Return [x, y] of the center of cell containing provided text 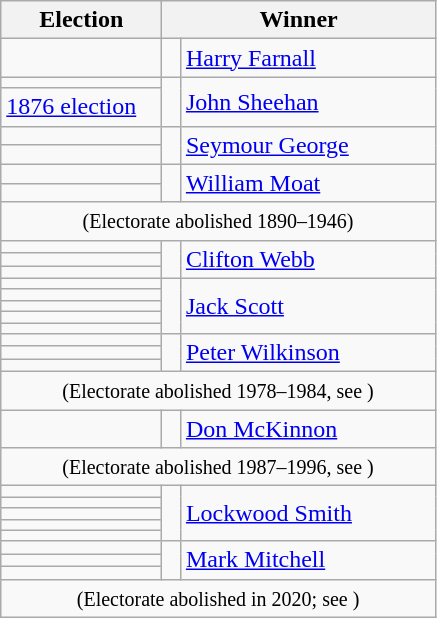
Election [82, 20]
Peter Wilkinson [308, 353]
Don McKinnon [308, 429]
Clifton Webb [308, 259]
Lockwood Smith [308, 514]
(Electorate abolished in 2020; see ) [218, 598]
1876 election [82, 107]
John Sheehan [308, 102]
Seymour George [308, 145]
(Electorate abolished 1890–1946) [218, 221]
(Electorate abolished 1978–1984, see ) [218, 391]
William Moat [308, 183]
Winner [299, 20]
Jack Scott [308, 306]
(Electorate abolished 1987–1996, see ) [218, 467]
Harry Farnall [308, 58]
Mark Mitchell [308, 560]
